Return [x, y] of the center of cell containing provided text 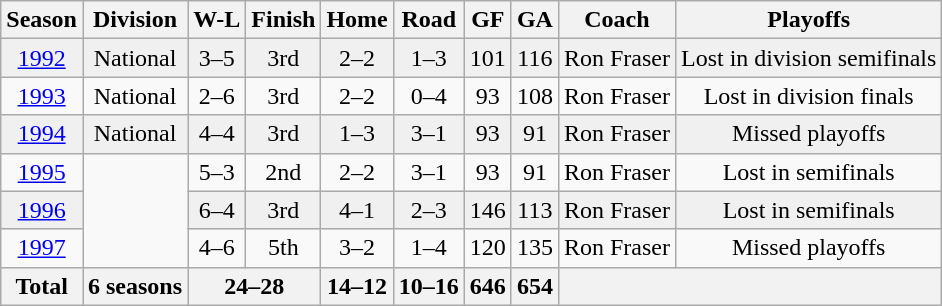
0–4 [428, 96]
654 [534, 286]
Season [42, 20]
5th [284, 248]
113 [534, 210]
4–4 [217, 134]
Finish [284, 20]
116 [534, 58]
3–5 [217, 58]
W-L [217, 20]
2–3 [428, 210]
1995 [42, 172]
Lost in division semifinals [808, 58]
135 [534, 248]
1996 [42, 210]
4–1 [357, 210]
4–6 [217, 248]
146 [488, 210]
646 [488, 286]
Lost in division finals [808, 96]
3–2 [357, 248]
24–28 [254, 286]
GA [534, 20]
Coach [616, 20]
Division [134, 20]
1992 [42, 58]
1997 [42, 248]
2–6 [217, 96]
10–16 [428, 286]
Home [357, 20]
101 [488, 58]
Total [42, 286]
Playoffs [808, 20]
6–4 [217, 210]
Road [428, 20]
108 [534, 96]
GF [488, 20]
120 [488, 248]
1994 [42, 134]
2nd [284, 172]
5–3 [217, 172]
6 seasons [134, 286]
1–4 [428, 248]
14–12 [357, 286]
1993 [42, 96]
